Find where the given text appears and provide that cell's center as [X, Y] coordinate. 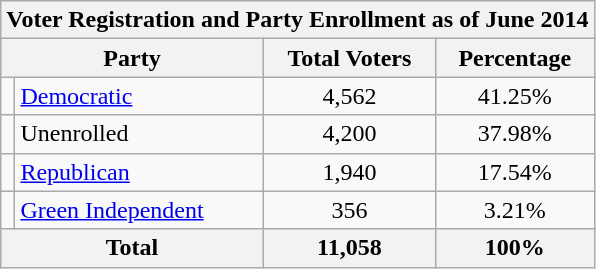
Total Voters [349, 58]
17.54% [515, 172]
Party [132, 58]
100% [515, 248]
Voter Registration and Party Enrollment as of June 2014 [298, 20]
Green Independent [139, 210]
Republican [139, 172]
3.21% [515, 210]
4,562 [349, 96]
356 [349, 210]
Percentage [515, 58]
Unenrolled [139, 134]
Total [132, 248]
Democratic [139, 96]
4,200 [349, 134]
37.98% [515, 134]
41.25% [515, 96]
1,940 [349, 172]
11,058 [349, 248]
